Extract the (x, y) coordinate from the center of the cell holding the provided text.  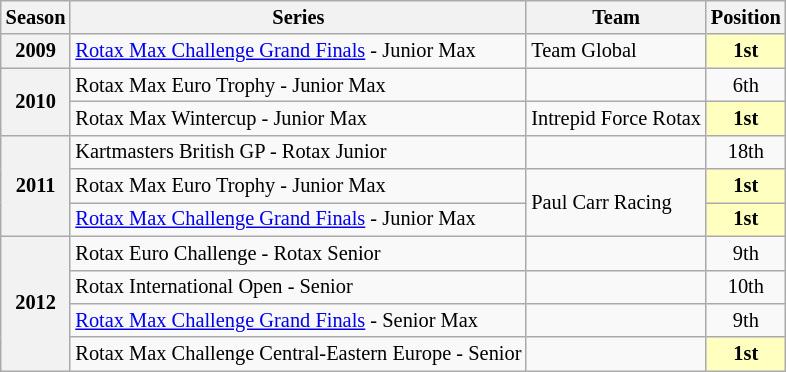
Rotax International Open - Senior (298, 287)
18th (746, 152)
2012 (36, 304)
Rotax Max Challenge Central-Eastern Europe - Senior (298, 354)
10th (746, 287)
Paul Carr Racing (616, 202)
6th (746, 85)
Rotax Euro Challenge - Rotax Senior (298, 253)
Position (746, 17)
Kartmasters British GP - Rotax Junior (298, 152)
Rotax Max Challenge Grand Finals - Senior Max (298, 320)
Team (616, 17)
Season (36, 17)
2009 (36, 51)
Rotax Max Wintercup - Junior Max (298, 118)
2011 (36, 186)
Team Global (616, 51)
2010 (36, 102)
Intrepid Force Rotax (616, 118)
Series (298, 17)
